Identify which cell holds the provided text, then report its [x, y] central coordinate. 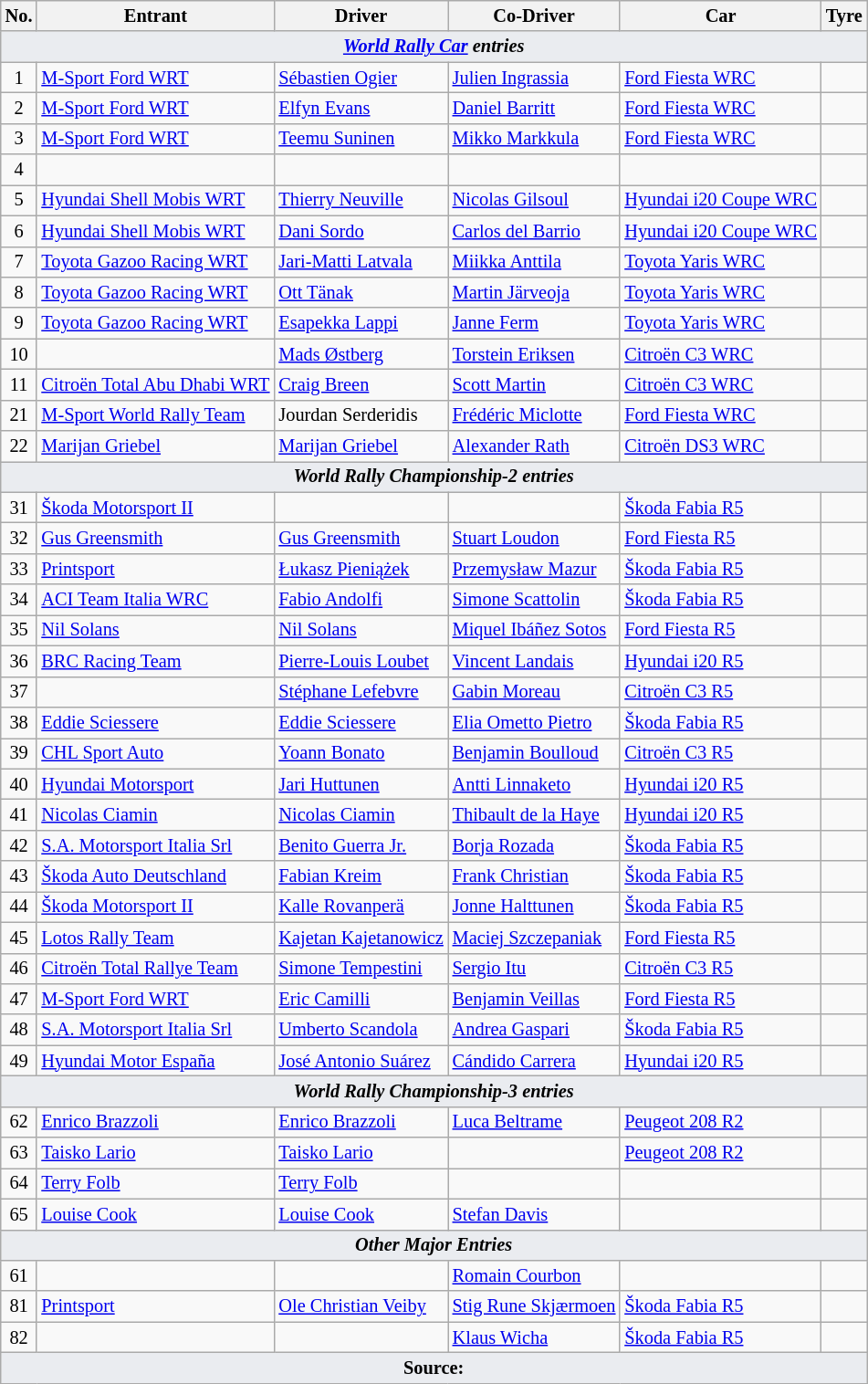
Elfyn Evans [361, 108]
Janne Ferm [535, 323]
34 [19, 600]
Nicolas Gilsoul [535, 200]
Teemu Suninen [361, 139]
41 [19, 814]
Craig Breen [361, 384]
Cándido Carrera [535, 1061]
37 [19, 692]
Other Major Entries [434, 1245]
61 [19, 1275]
Stefan Davis [535, 1214]
Citroën DS3 WRC [721, 446]
Mads Østberg [361, 354]
21 [19, 415]
Fabio Andolfi [361, 600]
9 [19, 323]
No. [19, 16]
4 [19, 170]
Scott Martin [535, 384]
Mikko Markkula [535, 139]
63 [19, 1153]
22 [19, 446]
Benjamin Veillas [535, 999]
Simone Tempestini [361, 969]
49 [19, 1061]
Umberto Scandola [361, 1030]
6 [19, 231]
7 [19, 262]
Przemysław Mazur [535, 569]
1 [19, 78]
Vincent Landais [535, 661]
44 [19, 907]
Stig Rune Skjærmoen [535, 1306]
Martin Järveoja [535, 292]
64 [19, 1183]
Alexander Rath [535, 446]
Citroën Total Rallye Team [155, 969]
10 [19, 354]
CHL Sport Auto [155, 753]
38 [19, 722]
Esapekka Lappi [361, 323]
Frédéric Miclotte [535, 415]
46 [19, 969]
M-Sport World Rally Team [155, 415]
Eric Camilli [361, 999]
65 [19, 1214]
Benito Guerra Jr. [361, 845]
Jourdan Serderidis [361, 415]
Julien Ingrassia [535, 78]
Car [721, 16]
Kajetan Kajetanowicz [361, 938]
BRC Racing Team [155, 661]
Lotos Rally Team [155, 938]
Pierre-Louis Loubet [361, 661]
42 [19, 845]
Daniel Barritt [535, 108]
Miikka Anttila [535, 262]
62 [19, 1122]
Tyre [844, 16]
2 [19, 108]
Jari-Matti Latvala [361, 262]
Frank Christian [535, 876]
Borja Rozada [535, 845]
Source: [434, 1368]
Maciej Szczepaniak [535, 938]
Kalle Rovanperä [361, 907]
Ott Tänak [361, 292]
Ole Christian Veiby [361, 1306]
Citroën Total Abu Dhabi WRT [155, 384]
Sergio Itu [535, 969]
Stuart Loudon [535, 538]
Hyundai Motor España [155, 1061]
Łukasz Pieniążek [361, 569]
Driver [361, 16]
Hyundai Motorsport [155, 784]
Simone Scattolin [535, 600]
Fabian Kreim [361, 876]
82 [19, 1337]
43 [19, 876]
47 [19, 999]
Antti Linnaketo [535, 784]
Škoda Auto Deutschland [155, 876]
32 [19, 538]
Co-Driver [535, 16]
Gabin Moreau [535, 692]
Entrant [155, 16]
3 [19, 139]
11 [19, 384]
Sébastien Ogier [361, 78]
Torstein Eriksen [535, 354]
48 [19, 1030]
33 [19, 569]
Thierry Neuville [361, 200]
36 [19, 661]
Carlos del Barrio [535, 231]
Miquel Ibáñez Sotos [535, 630]
Jari Huttunen [361, 784]
Yoann Bonato [361, 753]
40 [19, 784]
Klaus Wicha [535, 1337]
Dani Sordo [361, 231]
31 [19, 508]
World Rally Car entries [434, 47]
Romain Courbon [535, 1275]
Elia Ometto Pietro [535, 722]
81 [19, 1306]
Jonne Halttunen [535, 907]
Andrea Gaspari [535, 1030]
World Rally Championship-2 entries [434, 477]
45 [19, 938]
Luca Beltrame [535, 1122]
World Rally Championship-3 entries [434, 1091]
5 [19, 200]
8 [19, 292]
Stéphane Lefebvre [361, 692]
José Antonio Suárez [361, 1061]
ACI Team Italia WRC [155, 600]
Benjamin Boulloud [535, 753]
35 [19, 630]
39 [19, 753]
Thibault de la Haye [535, 814]
